Extract the [X, Y] coordinate from the center of the cell holding the provided text.  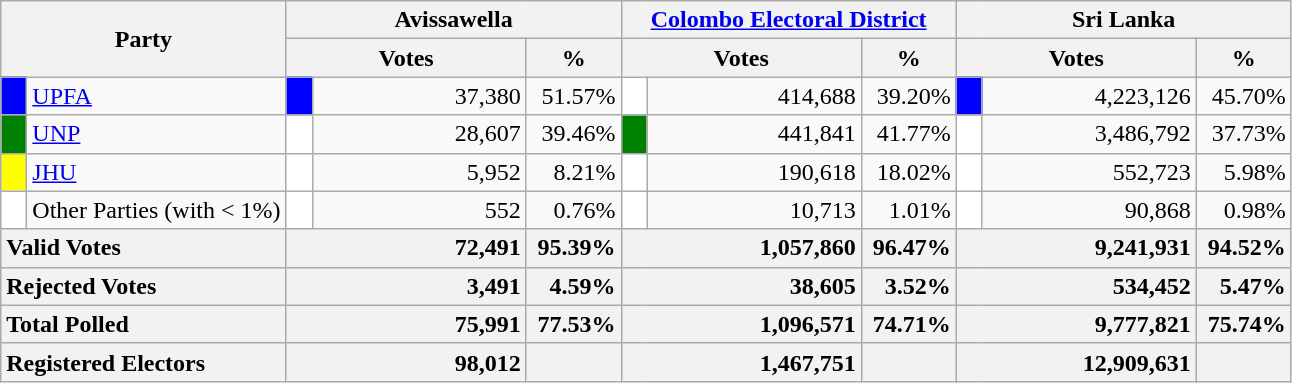
4.59% [574, 286]
3,486,792 [1089, 134]
37,380 [419, 96]
Avissawella [454, 20]
9,777,821 [1076, 324]
1.01% [908, 210]
3.52% [908, 286]
1,467,751 [741, 362]
5,952 [419, 172]
28,607 [419, 134]
4,223,126 [1089, 96]
75,991 [406, 324]
Party [144, 39]
37.73% [1244, 134]
39.20% [908, 96]
Valid Votes [144, 248]
10,713 [754, 210]
94.52% [1244, 248]
1,096,571 [741, 324]
51.57% [574, 96]
UNP [156, 134]
72,491 [406, 248]
41.77% [908, 134]
534,452 [1076, 286]
90,868 [1089, 210]
1,057,860 [741, 248]
77.53% [574, 324]
18.02% [908, 172]
3,491 [406, 286]
38,605 [741, 286]
UPFA [156, 96]
45.70% [1244, 96]
95.39% [574, 248]
0.76% [574, 210]
Sri Lanka [1124, 20]
75.74% [1244, 324]
552,723 [1089, 172]
Registered Electors [144, 362]
441,841 [754, 134]
Colombo Electoral District [788, 20]
39.46% [574, 134]
190,618 [754, 172]
5.98% [1244, 172]
552 [419, 210]
0.98% [1244, 210]
JHU [156, 172]
Other Parties (with < 1%) [156, 210]
5.47% [1244, 286]
96.47% [908, 248]
98,012 [406, 362]
9,241,931 [1076, 248]
414,688 [754, 96]
Total Polled [144, 324]
12,909,631 [1076, 362]
74.71% [908, 324]
Rejected Votes [144, 286]
8.21% [574, 172]
